Identify which cell holds the provided text, then report its (x, y) central coordinate. 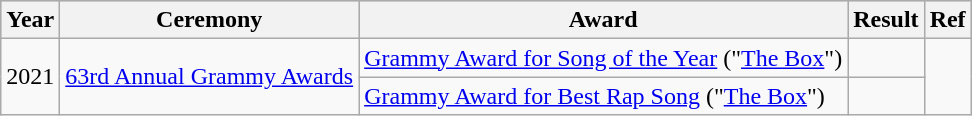
63rd Annual Grammy Awards (210, 77)
Grammy Award for Best Rap Song ("The Box") (604, 96)
Ref (948, 20)
Award (604, 20)
Result (886, 20)
Grammy Award for Song of the Year ("The Box") (604, 58)
Year (30, 20)
2021 (30, 77)
Ceremony (210, 20)
